Identify which cell holds the provided text, then report its [x, y] central coordinate. 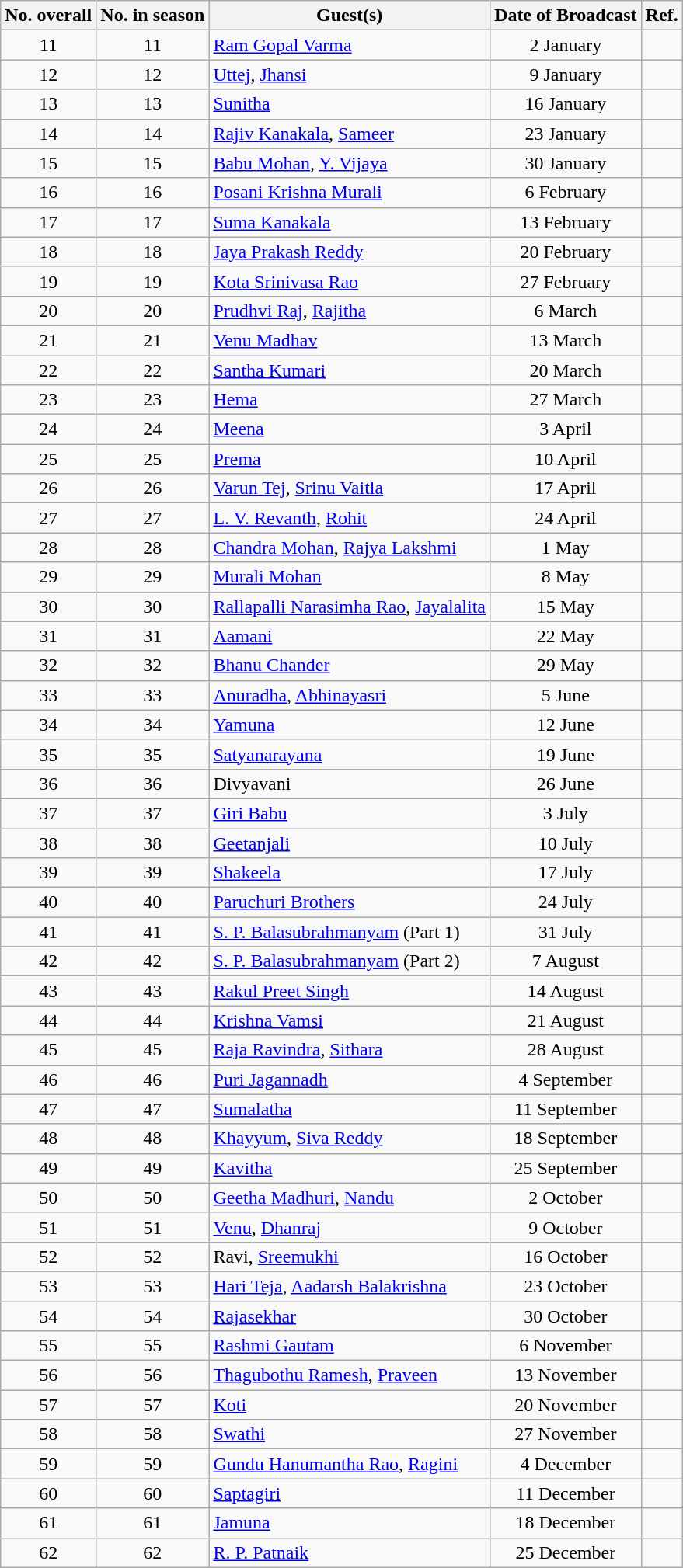
11 September [566, 1109]
17 July [566, 873]
Rajiv Kanakala, Sameer [350, 134]
27 March [566, 400]
Rallapalli Narasimha Rao, Jayalalita [350, 607]
15 May [566, 607]
Ref. [662, 16]
Varun Tej, Srinu Vaitla [350, 488]
Ravi, Sreemukhi [350, 1257]
13 February [566, 222]
3 July [566, 813]
3 April [566, 429]
13 March [566, 340]
26 June [566, 784]
30 October [566, 1316]
L. V. Revanth, Rohit [350, 518]
29 May [566, 666]
Babu Mohan, Y. Vijaya [350, 163]
Koti [350, 1405]
13 November [566, 1375]
20 February [566, 252]
Guest(s) [350, 16]
Yamuna [350, 725]
Kota Srinivasa Rao [350, 281]
27 February [566, 281]
6 November [566, 1346]
20 November [566, 1405]
Suma Kanakala [350, 222]
Krishna Vamsi [350, 1020]
S. P. Balasubrahmanyam (Part 2) [350, 961]
30 January [566, 163]
Geetanjali [350, 843]
Shakeela [350, 873]
Venu Madhav [350, 340]
Chandra Mohan, Rajya Lakshmi [350, 548]
Date of Broadcast [566, 16]
Giri Babu [350, 813]
Sumalatha [350, 1109]
12 June [566, 725]
Satyanarayana [350, 754]
Hema [350, 400]
25 September [566, 1168]
1 May [566, 548]
18 December [566, 1523]
28 August [566, 1050]
25 December [566, 1552]
Sunitha [350, 104]
No. in season [152, 16]
7 August [566, 961]
Raja Ravindra, Sithara [350, 1050]
Rakul Preet Singh [350, 991]
Thagubothu Ramesh, Praveen [350, 1375]
21 August [566, 1020]
No. overall [48, 16]
Aamani [350, 636]
10 April [566, 459]
Rajasekhar [350, 1316]
Ram Gopal Varma [350, 45]
2 October [566, 1198]
Khayyum, Siva Reddy [350, 1139]
24 April [566, 518]
Gundu Hanumantha Rao, Ragini [350, 1464]
Prema [350, 459]
23 October [566, 1286]
23 January [566, 134]
Bhanu Chander [350, 666]
Uttej, Jhansi [350, 75]
Meena [350, 429]
Jaya Prakash Reddy [350, 252]
Venu, Dhanraj [350, 1227]
16 January [566, 104]
20 March [566, 370]
Santha Kumari [350, 370]
Divyavani [350, 784]
5 June [566, 695]
17 April [566, 488]
27 November [566, 1434]
22 May [566, 636]
Posani Krishna Murali [350, 193]
14 August [566, 991]
6 February [566, 193]
11 December [566, 1493]
Hari Teja, Aadarsh Balakrishna [350, 1286]
Prudhvi Raj, Rajitha [350, 311]
18 September [566, 1139]
Murali Mohan [350, 577]
9 January [566, 75]
Swathi [350, 1434]
Anuradha, Abhinayasri [350, 695]
2 January [566, 45]
Geetha Madhuri, Nandu [350, 1198]
31 July [566, 932]
4 September [566, 1080]
Rashmi Gautam [350, 1346]
10 July [566, 843]
6 March [566, 311]
Kavitha [350, 1168]
Puri Jagannadh [350, 1080]
Paruchuri Brothers [350, 902]
19 June [566, 754]
Jamuna [350, 1523]
R. P. Patnaik [350, 1552]
8 May [566, 577]
S. P. Balasubrahmanyam (Part 1) [350, 932]
16 October [566, 1257]
9 October [566, 1227]
4 December [566, 1464]
24 July [566, 902]
Saptagiri [350, 1493]
